Return the [X, Y] coordinate for the center point of the cell that contains the specified text.  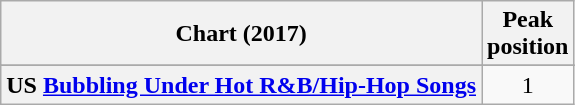
US Bubbling Under Hot R&B/Hip-Hop Songs [242, 85]
1 [528, 85]
Peakposition [528, 34]
Chart (2017) [242, 34]
